Search for the cell housing the specified text and yield its (X, Y) center coordinate. 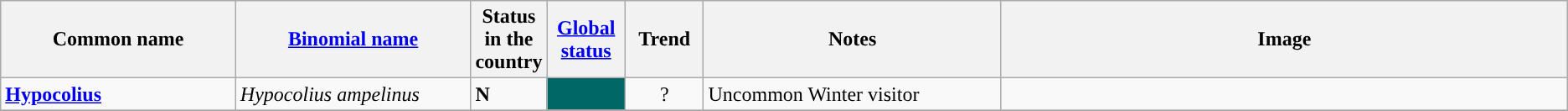
Image (1284, 40)
Binomial name (353, 40)
Hypocolius (119, 94)
Notes (853, 40)
? (664, 94)
N (509, 94)
Uncommon Winter visitor (853, 94)
Global status (586, 40)
Trend (664, 40)
Common name (119, 40)
Hypocolius ampelinus (353, 94)
Status in the country (509, 40)
